From the cell containing the given text, extract its center point as (x, y) coordinate. 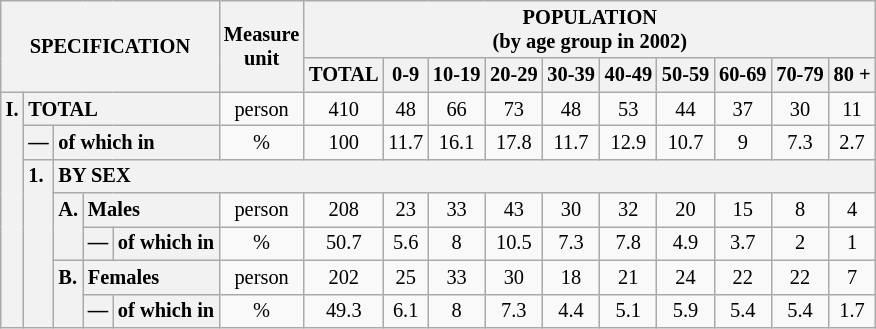
1 (852, 243)
1. (38, 243)
9 (742, 142)
7 (852, 277)
15 (742, 210)
25 (406, 277)
202 (344, 277)
44 (686, 109)
Females (151, 277)
Males (151, 210)
100 (344, 142)
73 (514, 109)
2.7 (852, 142)
4.9 (686, 243)
11 (852, 109)
I. (12, 210)
7.8 (628, 243)
A. (68, 226)
B. (68, 294)
37 (742, 109)
80 + (852, 75)
0-9 (406, 75)
24 (686, 277)
70-79 (800, 75)
53 (628, 109)
10.7 (686, 142)
21 (628, 277)
2 (800, 243)
5.6 (406, 243)
5.9 (686, 311)
4.4 (570, 311)
5.1 (628, 311)
6.1 (406, 311)
32 (628, 210)
66 (456, 109)
SPECIFICATION (110, 46)
4 (852, 210)
20-29 (514, 75)
23 (406, 210)
410 (344, 109)
40-49 (628, 75)
10-19 (456, 75)
10.5 (514, 243)
POPULATION (by age group in 2002) (590, 29)
18 (570, 277)
208 (344, 210)
Measure unit (262, 46)
30-39 (570, 75)
49.3 (344, 311)
16.1 (456, 142)
17.8 (514, 142)
12.9 (628, 142)
50.7 (344, 243)
3.7 (742, 243)
50-59 (686, 75)
1.7 (852, 311)
20 (686, 210)
BY SEX (465, 176)
43 (514, 210)
60-69 (742, 75)
